Pinpoint the cell where the given text exists, returning its (x, y) midpoint coordinate. 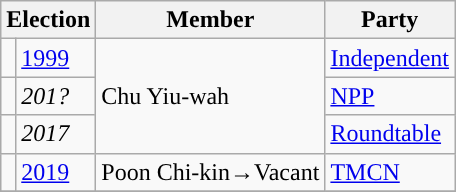
2019 (56, 172)
Independent (390, 58)
Poon Chi-kin→Vacant (210, 172)
NPP (390, 96)
201? (56, 96)
Chu Yiu-wah (210, 96)
Member (210, 20)
Election (48, 20)
Roundtable (390, 134)
2017 (56, 134)
TMCN (390, 172)
Party (390, 20)
1999 (56, 58)
